From the cell containing the given text, extract its center point as [X, Y] coordinate. 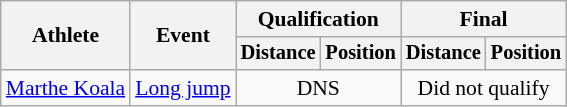
Did not qualify [484, 88]
Marthe Koala [66, 88]
Event [182, 36]
DNS [318, 88]
Long jump [182, 88]
Qualification [318, 19]
Athlete [66, 36]
Final [484, 19]
